Pinpoint the cell where the given text exists, returning its [x, y] midpoint coordinate. 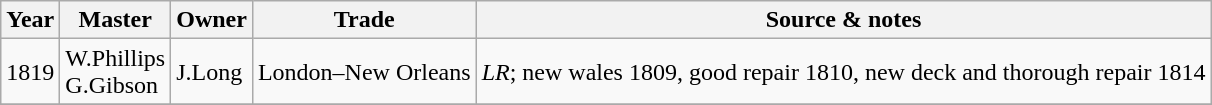
LR; new wales 1809, good repair 1810, new deck and thorough repair 1814 [844, 72]
Trade [364, 20]
J.Long [212, 72]
Year [30, 20]
Source & notes [844, 20]
W.PhillipsG.Gibson [116, 72]
1819 [30, 72]
Master [116, 20]
London–New Orleans [364, 72]
Owner [212, 20]
